Scan for the cell matching the given text and deliver its [x, y] coordinate at center. 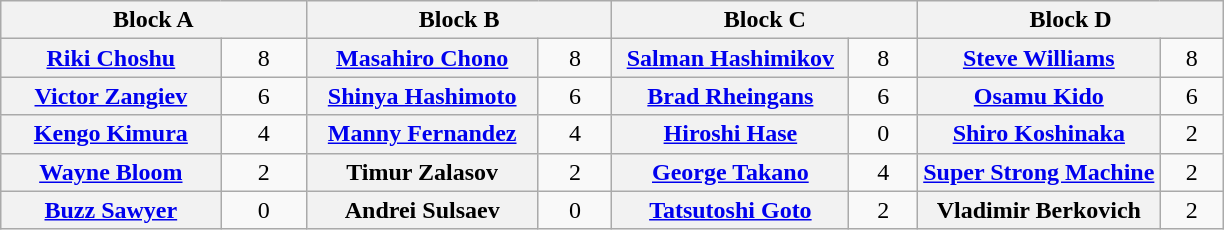
Hiroshi Hase [730, 134]
Buzz Sawyer [110, 210]
Osamu Kido [1039, 96]
Victor Zangiev [110, 96]
Timur Zalasov [422, 172]
Andrei Sulsaev [422, 210]
Super Strong Machine [1039, 172]
Block B [459, 20]
Shinya Hashimoto [422, 96]
Block A [153, 20]
Salman Hashimikov [730, 58]
Masahiro Chono [422, 58]
Wayne Bloom [110, 172]
Block C [765, 20]
Kengo Kimura [110, 134]
Manny Fernandez [422, 134]
Tatsutoshi Goto [730, 210]
George Takano [730, 172]
Shiro Koshinaka [1039, 134]
Vladimir Berkovich [1039, 210]
Block D [1071, 20]
Brad Rheingans [730, 96]
Steve Williams [1039, 58]
Riki Choshu [110, 58]
